Provide the (x, y) coordinate of the cell's center where the given text is located.  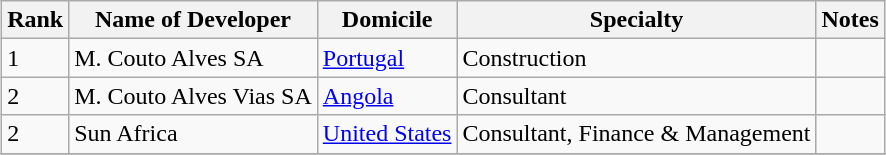
M. Couto Alves SA (194, 58)
1 (36, 58)
Domicile (387, 20)
M. Couto Alves Vias SA (194, 96)
Consultant (636, 96)
Specialty (636, 20)
Angola (387, 96)
Name of Developer (194, 20)
United States (387, 134)
Portugal (387, 58)
Construction (636, 58)
Consultant, Finance & Management (636, 134)
Sun Africa (194, 134)
Rank (36, 20)
Notes (850, 20)
